Pinpoint the cell where the given text exists, returning its [X, Y] midpoint coordinate. 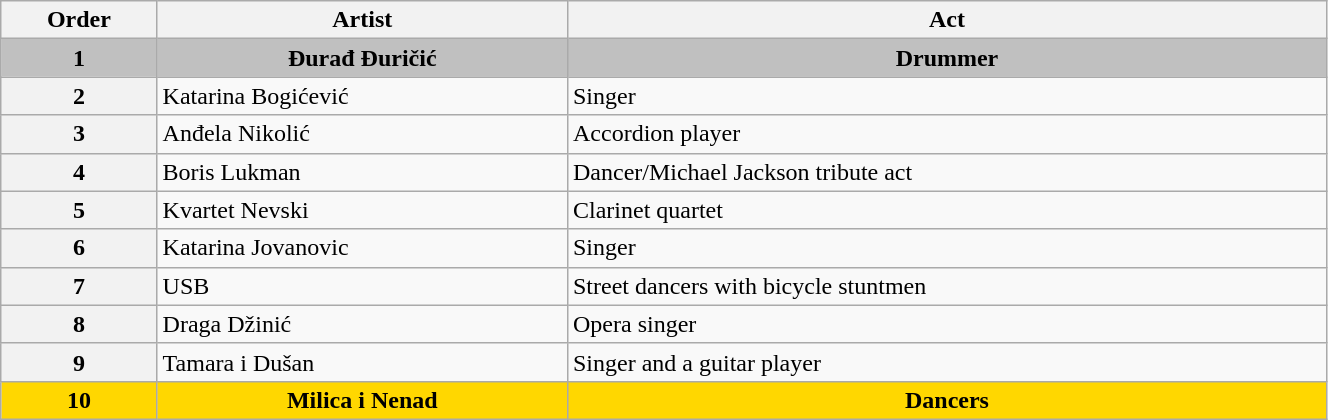
4 [79, 172]
7 [79, 286]
Accordion player [946, 134]
Drummer [946, 58]
Singer and a guitar player [946, 362]
Dancer/Michael Jackson tribute act [946, 172]
Act [946, 20]
USB [362, 286]
8 [79, 324]
2 [79, 96]
Order [79, 20]
Artist [362, 20]
10 [79, 400]
Clarinet quartet [946, 210]
Boris Lukman [362, 172]
5 [79, 210]
6 [79, 248]
Đurađ Đuričić [362, 58]
Tamara i Dušan [362, 362]
3 [79, 134]
9 [79, 362]
Draga Džinić [362, 324]
Katarina Jovanovic [362, 248]
Street dancers with bicycle stuntmen [946, 286]
Anđela Nikolić [362, 134]
Katarina Bogićević [362, 96]
Dancers [946, 400]
Kvartet Nevski [362, 210]
Opera singer [946, 324]
Milica i Nenad [362, 400]
1 [79, 58]
